Capture the cell that displays the provided text and extract its [X, Y] central coordinate. 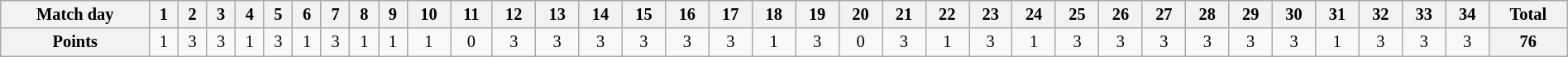
13 [557, 14]
9 [394, 14]
15 [643, 14]
27 [1164, 14]
34 [1467, 14]
12 [514, 14]
7 [336, 14]
32 [1380, 14]
17 [730, 14]
23 [991, 14]
10 [428, 14]
5 [278, 14]
30 [1293, 14]
8 [364, 14]
24 [1034, 14]
19 [817, 14]
16 [687, 14]
29 [1250, 14]
4 [250, 14]
18 [773, 14]
20 [860, 14]
2 [192, 14]
6 [308, 14]
Points [75, 42]
22 [947, 14]
76 [1528, 42]
Total [1528, 14]
31 [1337, 14]
25 [1077, 14]
28 [1207, 14]
26 [1121, 14]
14 [600, 14]
21 [904, 14]
Match day [75, 14]
11 [471, 14]
33 [1424, 14]
